Return (x, y) of the center of cell containing provided text 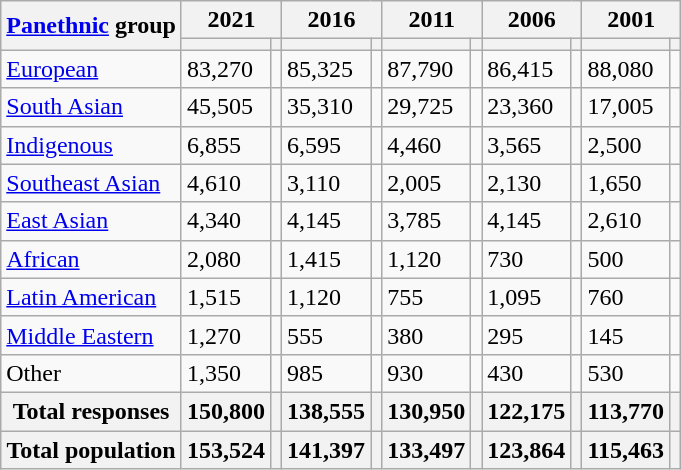
2011 (432, 20)
133,497 (426, 449)
130,950 (426, 411)
2001 (632, 20)
23,360 (526, 107)
4,460 (426, 145)
6,855 (226, 145)
83,270 (226, 69)
85,325 (326, 69)
430 (526, 373)
1,415 (326, 259)
European (92, 69)
530 (626, 373)
150,800 (226, 411)
6,595 (326, 145)
145 (626, 335)
555 (326, 335)
1,095 (526, 297)
87,790 (426, 69)
2006 (532, 20)
3,110 (326, 183)
123,864 (526, 449)
South Asian (92, 107)
2016 (332, 20)
4,340 (226, 221)
1,270 (226, 335)
138,555 (326, 411)
Other (92, 373)
153,524 (226, 449)
1,350 (226, 373)
1,650 (626, 183)
35,310 (326, 107)
45,505 (226, 107)
380 (426, 335)
Latin American (92, 297)
985 (326, 373)
Indigenous (92, 145)
17,005 (626, 107)
2,005 (426, 183)
4,610 (226, 183)
88,080 (626, 69)
1,515 (226, 297)
141,397 (326, 449)
122,175 (526, 411)
500 (626, 259)
Southeast Asian (92, 183)
113,770 (626, 411)
2021 (231, 20)
East Asian (92, 221)
Total responses (92, 411)
2,500 (626, 145)
86,415 (526, 69)
3,785 (426, 221)
2,130 (526, 183)
760 (626, 297)
3,565 (526, 145)
2,610 (626, 221)
755 (426, 297)
African (92, 259)
2,080 (226, 259)
Middle Eastern (92, 335)
730 (526, 259)
29,725 (426, 107)
295 (526, 335)
115,463 (626, 449)
930 (426, 373)
Total population (92, 449)
Panethnic group (92, 26)
